Locate the cell with the specified text and output its (X, Y) center coordinate. 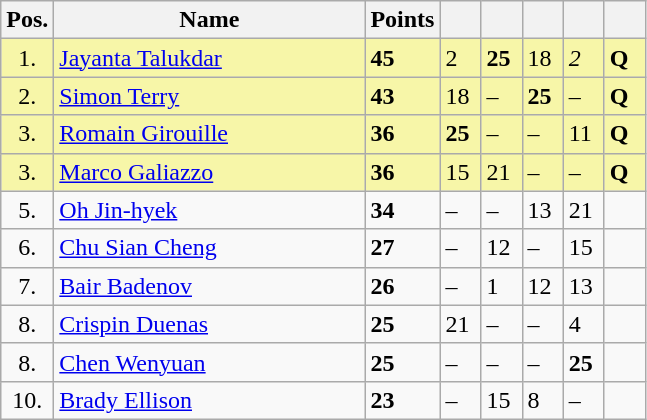
26 (402, 286)
11 (584, 134)
23 (402, 400)
34 (402, 210)
Marco Galiazzo (210, 172)
Chu Sian Cheng (210, 248)
Pos. (28, 20)
Points (402, 20)
1 (502, 286)
Crispin Duenas (210, 324)
45 (402, 58)
Simon Terry (210, 96)
Name (210, 20)
7. (28, 286)
Bair Badenov (210, 286)
8 (542, 400)
5. (28, 210)
6. (28, 248)
27 (402, 248)
Brady Ellison (210, 400)
43 (402, 96)
10. (28, 400)
Jayanta Talukdar (210, 58)
Romain Girouille (210, 134)
Oh Jin-hyek (210, 210)
Chen Wenyuan (210, 362)
1. (28, 58)
4 (584, 324)
2. (28, 96)
